From the cell containing the given text, extract its center point as [X, Y] coordinate. 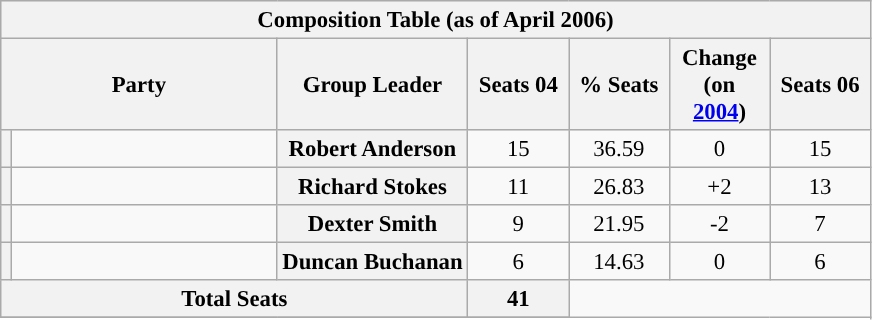
9 [518, 224]
21.95 [620, 224]
36.59 [620, 149]
Robert Anderson [372, 149]
Richard Stokes [372, 187]
-2 [720, 224]
Dexter Smith [372, 224]
Seats 04 [518, 85]
% Seats [620, 85]
+2 [720, 187]
Total Seats [234, 299]
Seats 06 [820, 85]
26.83 [620, 187]
7 [820, 224]
Composition Table (as of April 2006) [436, 20]
41 [518, 299]
Duncan Buchanan [372, 262]
11 [518, 187]
13 [820, 187]
14.63 [620, 262]
Change (on 2004) [720, 85]
Group Leader [372, 85]
Party [139, 85]
